Extract the [X, Y] coordinate from the center of the cell holding the provided text.  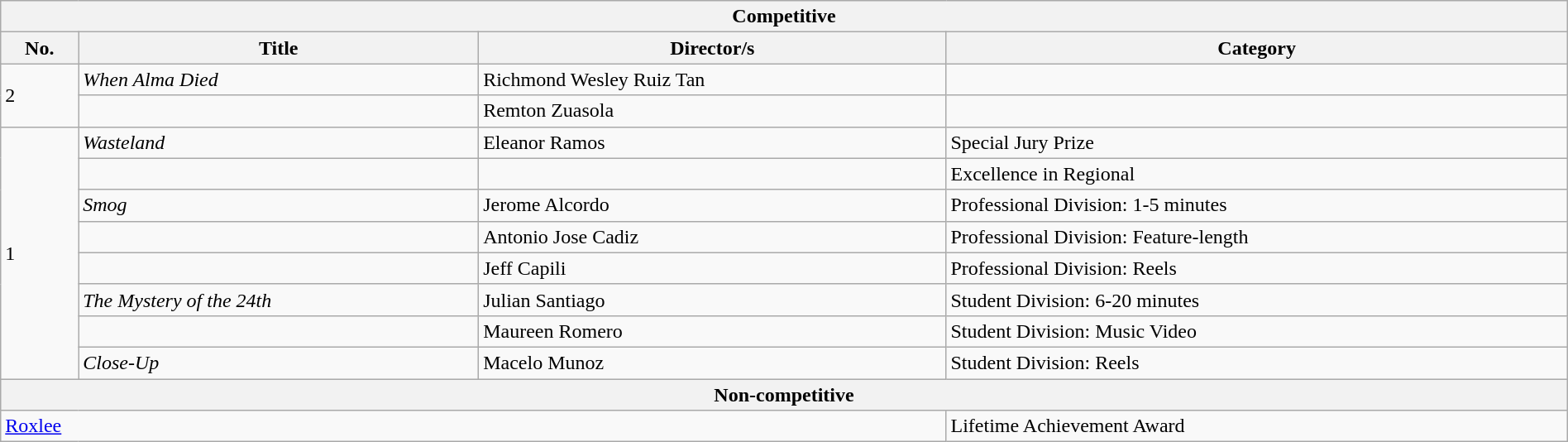
Eleanor Ramos [713, 142]
The Mystery of the 24th [279, 300]
Remton Zuasola [713, 111]
Wasteland [279, 142]
Lifetime Achievement Award [1257, 426]
Professional Division: 1-5 minutes [1257, 205]
Competitive [784, 17]
Maureen Romero [713, 331]
Jeff Capili [713, 268]
When Alma Died [279, 79]
Student Division: Music Video [1257, 331]
1 [40, 252]
Non-competitive [784, 395]
Close-Up [279, 363]
Student Division: 6-20 minutes [1257, 300]
Excellence in Regional [1257, 174]
Professional Division: Feature-length [1257, 237]
Jerome Alcordo [713, 205]
Richmond Wesley Ruiz Tan [713, 79]
Category [1257, 48]
Julian Santiago [713, 300]
No. [40, 48]
Antonio Jose Cadiz [713, 237]
Smog [279, 205]
Roxlee [473, 426]
Title [279, 48]
Director/s [713, 48]
Student Division: Reels [1257, 363]
Macelo Munoz [713, 363]
2 [40, 95]
Special Jury Prize [1257, 142]
Professional Division: Reels [1257, 268]
